For the text-containing cell, return its midpoint in (X, Y) coordinate format. 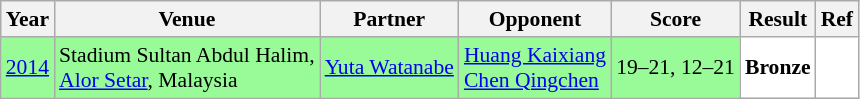
Bronze (778, 68)
2014 (28, 68)
Ref (837, 19)
19–21, 12–21 (676, 68)
Partner (390, 19)
Venue (187, 19)
Year (28, 19)
Stadium Sultan Abdul Halim,Alor Setar, Malaysia (187, 68)
Result (778, 19)
Score (676, 19)
Opponent (535, 19)
Yuta Watanabe (390, 68)
Huang Kaixiang Chen Qingchen (535, 68)
